Pinpoint the cell where the given text exists, returning its (x, y) midpoint coordinate. 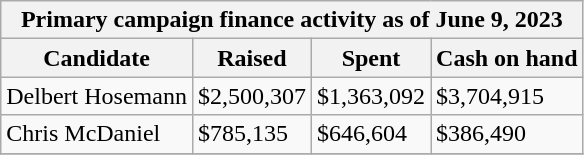
$1,363,092 (370, 96)
$3,704,915 (507, 96)
Raised (252, 58)
Delbert Hosemann (97, 96)
Chris McDaniel (97, 134)
Spent (370, 58)
$386,490 (507, 134)
Cash on hand (507, 58)
Candidate (97, 58)
$646,604 (370, 134)
Primary campaign finance activity as of June 9, 2023 (292, 20)
$2,500,307 (252, 96)
$785,135 (252, 134)
